Extract the (x, y) coordinate from the center of the cell holding the provided text.  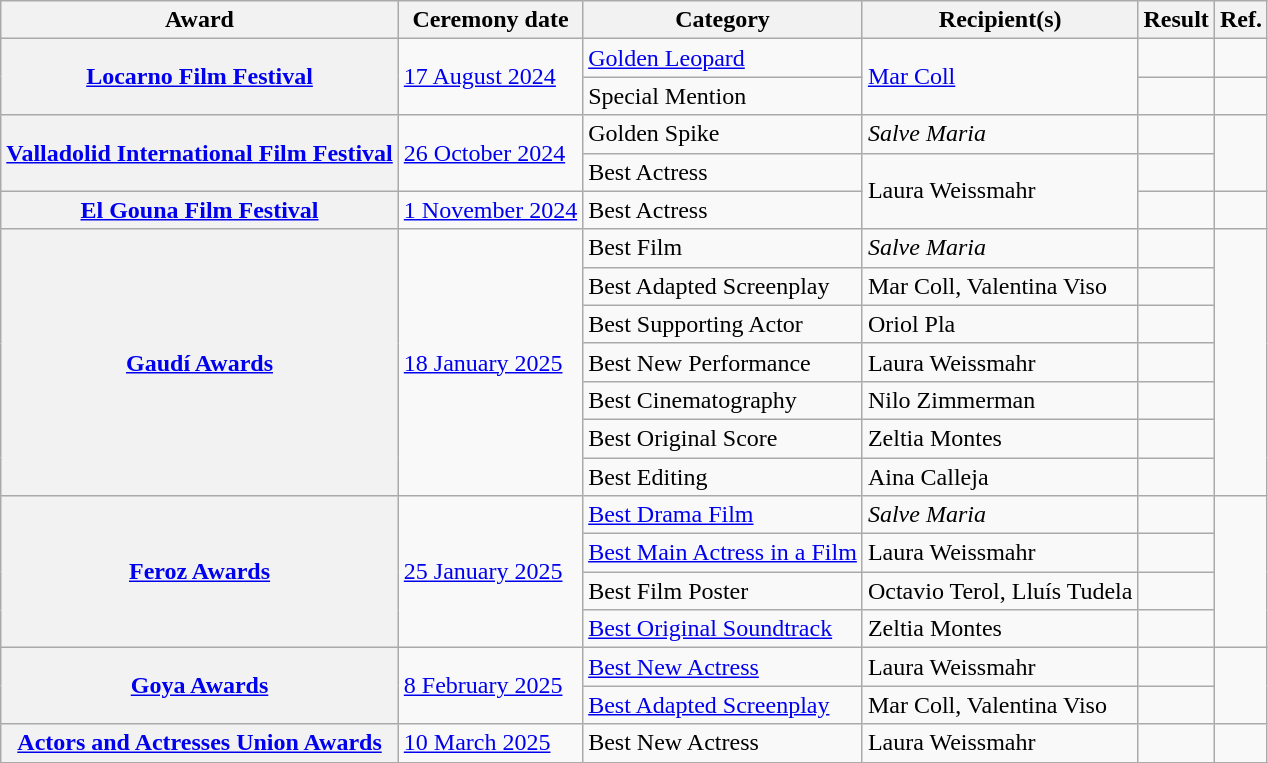
Golden Spike (723, 134)
Result (1176, 20)
Locarno Film Festival (200, 77)
26 October 2024 (490, 153)
Actors and Actresses Union Awards (200, 743)
Mar Coll (1000, 77)
Best Drama Film (723, 515)
Best Main Actress in a Film (723, 553)
Best Cinematography (723, 400)
Best Supporting Actor (723, 324)
Gaudí Awards (200, 362)
Category (723, 20)
Valladolid International Film Festival (200, 153)
El Gouna Film Festival (200, 210)
Feroz Awards (200, 572)
Nilo Zimmerman (1000, 400)
25 January 2025 (490, 572)
10 March 2025 (490, 743)
Ref. (1240, 20)
Goya Awards (200, 686)
Best Original Soundtrack (723, 629)
Golden Leopard (723, 58)
8 February 2025 (490, 686)
Best Film Poster (723, 591)
Aina Calleja (1000, 477)
Oriol Pla (1000, 324)
Best Editing (723, 477)
Best New Performance (723, 362)
Best Original Score (723, 438)
Best Film (723, 248)
17 August 2024 (490, 77)
Recipient(s) (1000, 20)
Special Mention (723, 96)
18 January 2025 (490, 362)
Octavio Terol, Lluís Tudela (1000, 591)
Award (200, 20)
Ceremony date (490, 20)
1 November 2024 (490, 210)
